Return [x, y] of the center of cell containing provided text 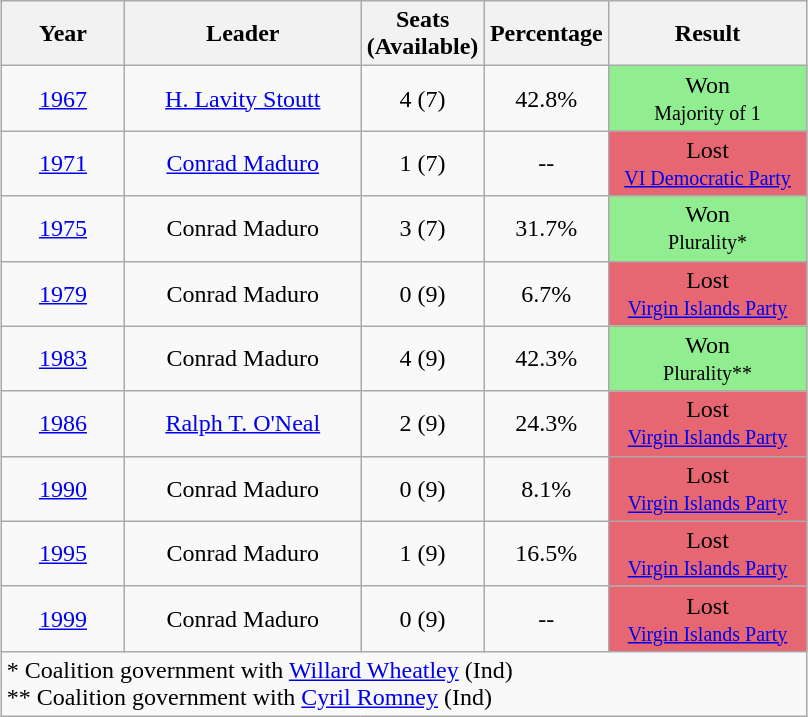
Seats (Available) [423, 34]
1986 [63, 424]
1990 [63, 488]
1967 [63, 98]
16.5% [546, 554]
WonMajority of 1 [708, 98]
LostVI Democratic Party [708, 164]
* Coalition government with Willard Wheatley (Ind)** Coalition government with Cyril Romney (Ind) [404, 684]
6.7% [546, 294]
1 (7) [423, 164]
31.7% [546, 228]
H. Lavity Stoutt [243, 98]
1999 [63, 618]
Ralph T. O'Neal [243, 424]
1979 [63, 294]
Year [63, 34]
Leader [243, 34]
1983 [63, 358]
Percentage [546, 34]
24.3% [546, 424]
2 (9) [423, 424]
4 (7) [423, 98]
8.1% [546, 488]
WonPlurality** [708, 358]
42.8% [546, 98]
1971 [63, 164]
1995 [63, 554]
Result [708, 34]
1 (9) [423, 554]
1975 [63, 228]
3 (7) [423, 228]
42.3% [546, 358]
4 (9) [423, 358]
WonPlurality* [708, 228]
